Output the [x, y] coordinate of the center of the cell containing the given text.  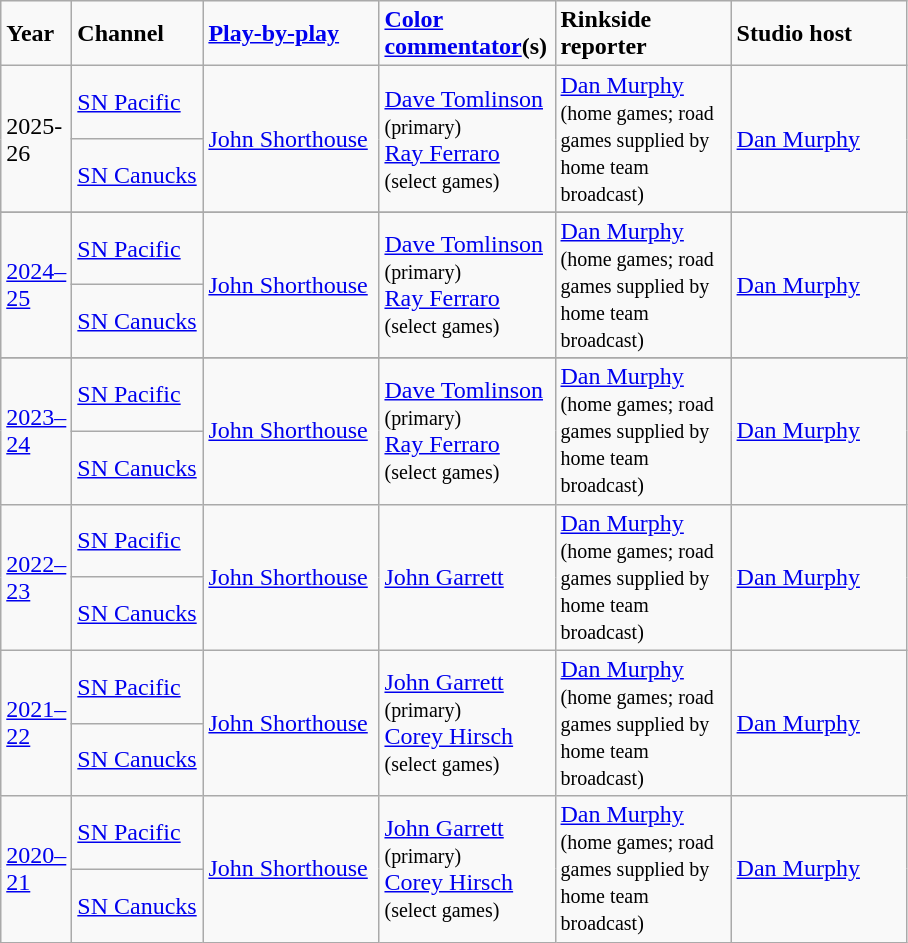
Play-by-play [291, 34]
2024–25 [36, 285]
Year [36, 34]
2021–22 [36, 723]
Studio host [819, 34]
2022–23 [36, 577]
Color commentator(s) [467, 34]
2020–21 [36, 869]
2025-26 [36, 139]
2023–24 [36, 431]
John Garrett [467, 577]
Channel [138, 34]
Rinkside reporter [643, 34]
